Locate the cell with the specified text and output its (X, Y) center coordinate. 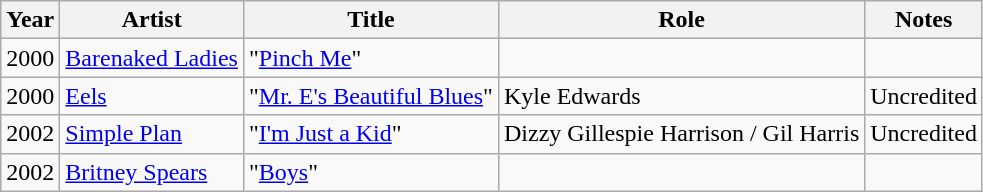
Role (681, 20)
Notes (924, 20)
Simple Plan (152, 134)
Kyle Edwards (681, 96)
Eels (152, 96)
"Boys" (370, 172)
"Mr. E's Beautiful Blues" (370, 96)
"I'm Just a Kid" (370, 134)
Britney Spears (152, 172)
Barenaked Ladies (152, 58)
Dizzy Gillespie Harrison / Gil Harris (681, 134)
Title (370, 20)
Artist (152, 20)
"Pinch Me" (370, 58)
Year (30, 20)
